Return [x, y] of the center of cell containing provided text 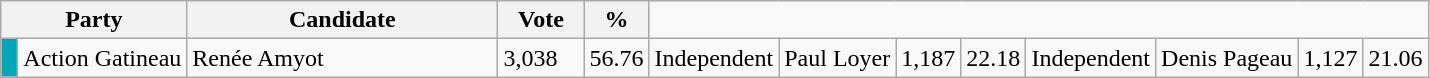
Vote [541, 20]
22.18 [994, 58]
Renée Amyot [342, 58]
56.76 [616, 58]
Party [94, 20]
Paul Loyer [838, 58]
21.06 [1396, 58]
Candidate [342, 20]
% [616, 20]
Action Gatineau [102, 58]
Denis Pageau [1227, 58]
3,038 [541, 58]
1,187 [928, 58]
1,127 [1330, 58]
